For the text-containing cell, return its midpoint in [X, Y] coordinate format. 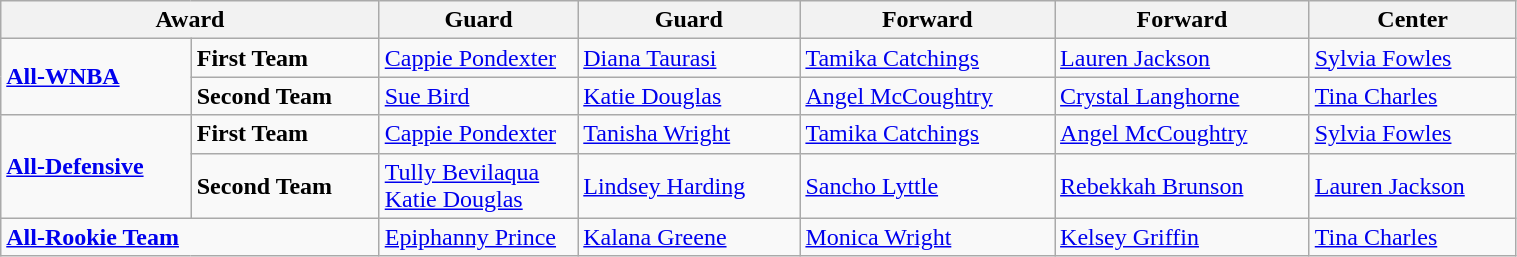
Monica Wright [928, 237]
Tully BevilaquaKatie Douglas [478, 186]
Epiphanny Prince [478, 237]
Katie Douglas [689, 96]
Diana Taurasi [689, 58]
Rebekkah Brunson [1182, 186]
All-Rookie Team [190, 237]
All-WNBA [96, 77]
Tanisha Wright [689, 134]
Kelsey Griffin [1182, 237]
Crystal Langhorne [1182, 96]
Award [190, 20]
Lindsey Harding [689, 186]
Sue Bird [478, 96]
Kalana Greene [689, 237]
All-Defensive [96, 166]
Center [1412, 20]
Sancho Lyttle [928, 186]
